Determine the [X, Y] coordinate at the center of the cell enclosing the given text.  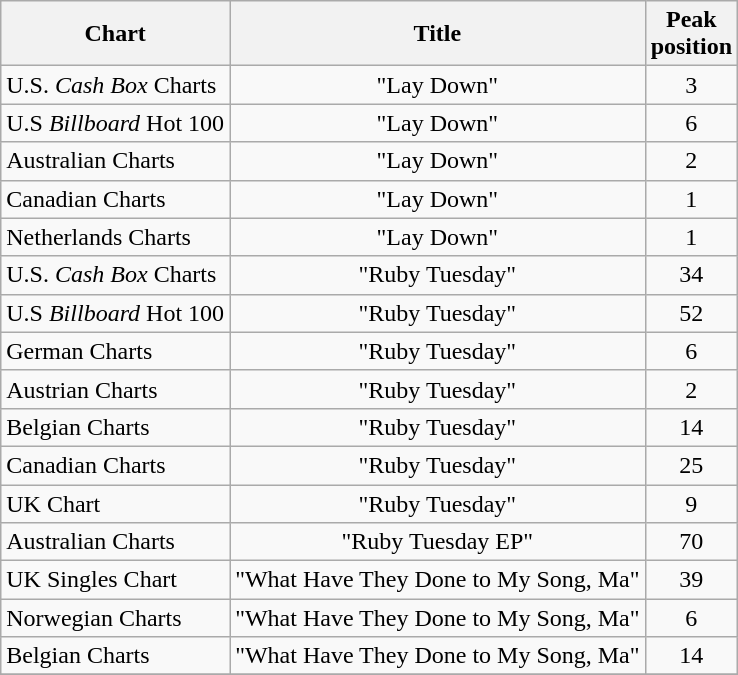
Norwegian Charts [116, 618]
Netherlands Charts [116, 237]
"Ruby Tuesday EP" [438, 542]
UK Chart [116, 503]
52 [691, 313]
9 [691, 503]
25 [691, 465]
German Charts [116, 351]
3 [691, 85]
39 [691, 580]
70 [691, 542]
Chart [116, 34]
Austrian Charts [116, 389]
34 [691, 275]
Peakposition [691, 34]
UK Singles Chart [116, 580]
Title [438, 34]
